Capture the cell that displays the provided text and extract its (X, Y) central coordinate. 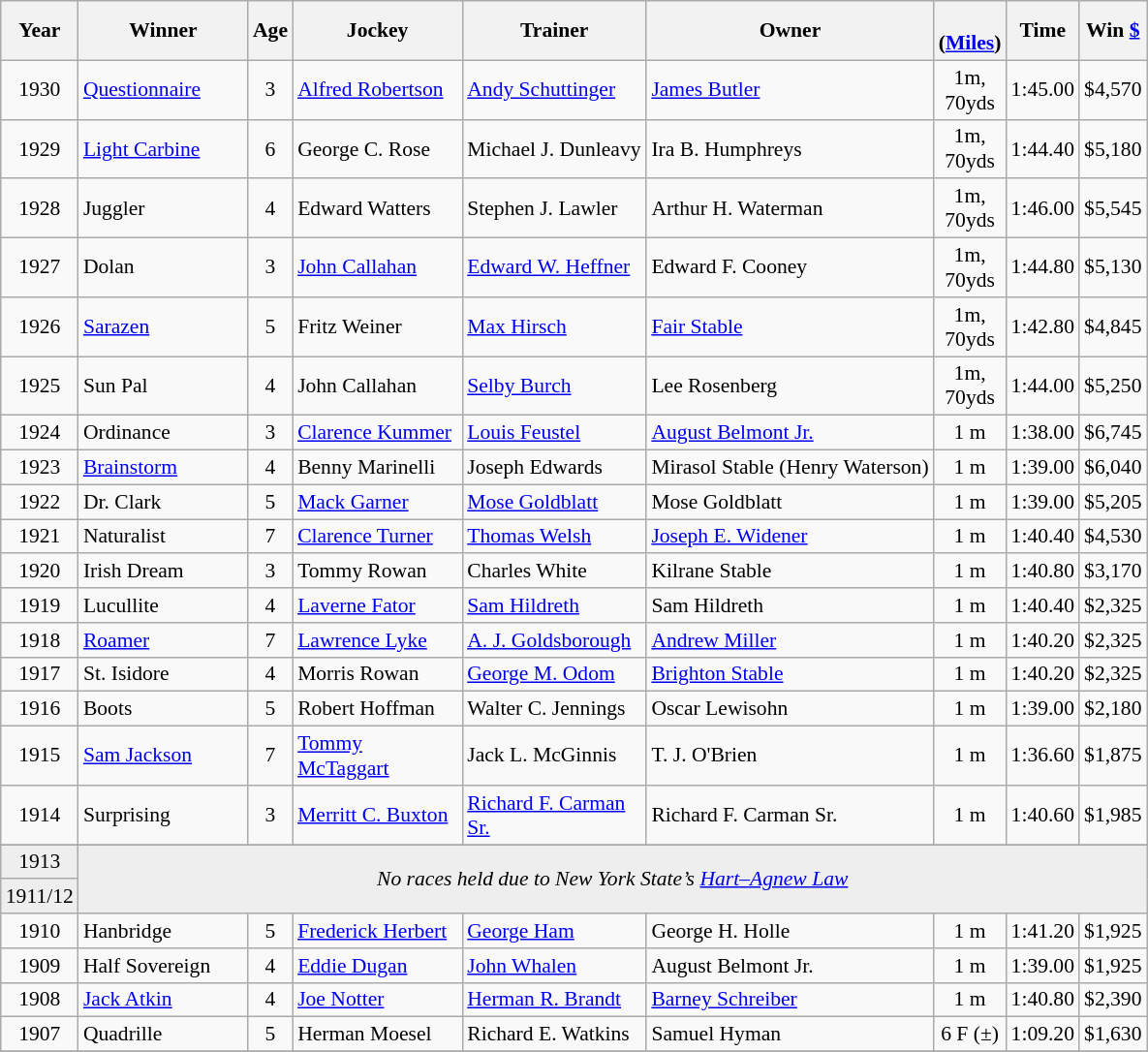
Jockey (378, 31)
Ira B. Humphreys (790, 149)
$4,570 (1112, 89)
Edward F. Cooney (790, 267)
1924 (40, 433)
1:38.00 (1042, 433)
1920 (40, 572)
Max Hirsch (554, 327)
Selby Burch (554, 386)
Louis Feustel (554, 433)
$1,985 (1112, 816)
1:44.40 (1042, 149)
$5,545 (1112, 209)
Brighton Stable (790, 674)
Surprising (163, 816)
Lee Rosenberg (790, 386)
T. J. O'Brien (790, 756)
$5,250 (1112, 386)
$4,845 (1112, 327)
Joe Notter (378, 1000)
1:45.00 (1042, 89)
$2,390 (1112, 1000)
Irish Dream (163, 572)
Lawrence Lyke (378, 640)
$5,180 (1112, 149)
Eddie Dugan (378, 966)
Benny Marinelli (378, 468)
1922 (40, 502)
6 F (±) (971, 1035)
Roamer (163, 640)
Questionnaire (163, 89)
Light Carbine (163, 149)
Charles White (554, 572)
$5,205 (1112, 502)
1927 (40, 267)
Ordinance (163, 433)
1919 (40, 605)
Joseph Edwards (554, 468)
(Miles) (971, 31)
Andy Schuttinger (554, 89)
1:44.80 (1042, 267)
6 (270, 149)
1913 (40, 862)
John Whalen (554, 966)
1911/12 (40, 897)
Year (40, 31)
Frederick Herbert (378, 931)
Alfred Robertson (378, 89)
Half Sovereign (163, 966)
Juggler (163, 209)
1:09.20 (1042, 1035)
Edward W. Heffner (554, 267)
1929 (40, 149)
$6,040 (1112, 468)
Win $ (1112, 31)
Mack Garner (378, 502)
Oscar Lewisohn (790, 709)
$6,745 (1112, 433)
$3,170 (1112, 572)
Quadrille (163, 1035)
1928 (40, 209)
$1,875 (1112, 756)
Time (1042, 31)
1925 (40, 386)
George C. Rose (378, 149)
1:46.00 (1042, 209)
Age (270, 31)
Tommy McTaggart (378, 756)
Herman Moesel (378, 1035)
Trainer (554, 31)
1907 (40, 1035)
Robert Hoffman (378, 709)
A. J. Goldsborough (554, 640)
1923 (40, 468)
1914 (40, 816)
Mirasol Stable (Henry Waterson) (790, 468)
Kilrane Stable (790, 572)
Boots (163, 709)
Morris Rowan (378, 674)
Jack L. McGinnis (554, 756)
Naturalist (163, 537)
Laverne Fator (378, 605)
Thomas Welsh (554, 537)
1:44.00 (1042, 386)
Samuel Hyman (790, 1035)
Brainstorm (163, 468)
1:36.60 (1042, 756)
Jack Atkin (163, 1000)
Owner (790, 31)
Tommy Rowan (378, 572)
1918 (40, 640)
$4,530 (1112, 537)
Clarence Turner (378, 537)
Lucullite (163, 605)
Winner (163, 31)
Merritt C. Buxton (378, 816)
Arthur H. Waterman (790, 209)
George M. Odom (554, 674)
1916 (40, 709)
1917 (40, 674)
Fritz Weiner (378, 327)
$2,180 (1112, 709)
Andrew Miller (790, 640)
1930 (40, 89)
Barney Schreiber (790, 1000)
Michael J. Dunleavy (554, 149)
St. Isidore (163, 674)
Sun Pal (163, 386)
1908 (40, 1000)
Dr. Clark (163, 502)
George H. Holle (790, 931)
Dolan (163, 267)
Walter C. Jennings (554, 709)
1910 (40, 931)
Edward Watters (378, 209)
George Ham (554, 931)
Stephen J. Lawler (554, 209)
$1,630 (1112, 1035)
Hanbridge (163, 931)
James Butler (790, 89)
No races held due to New York State’s Hart–Agnew Law (612, 880)
1:41.20 (1042, 931)
Sarazen (163, 327)
Clarence Kummer (378, 433)
Richard E. Watkins (554, 1035)
1921 (40, 537)
1915 (40, 756)
$5,130 (1112, 267)
Sam Jackson (163, 756)
Herman R. Brandt (554, 1000)
1:42.80 (1042, 327)
1926 (40, 327)
1:40.60 (1042, 816)
1909 (40, 966)
Fair Stable (790, 327)
Joseph E. Widener (790, 537)
